Output the [X, Y] coordinate of the center of the cell containing the given text.  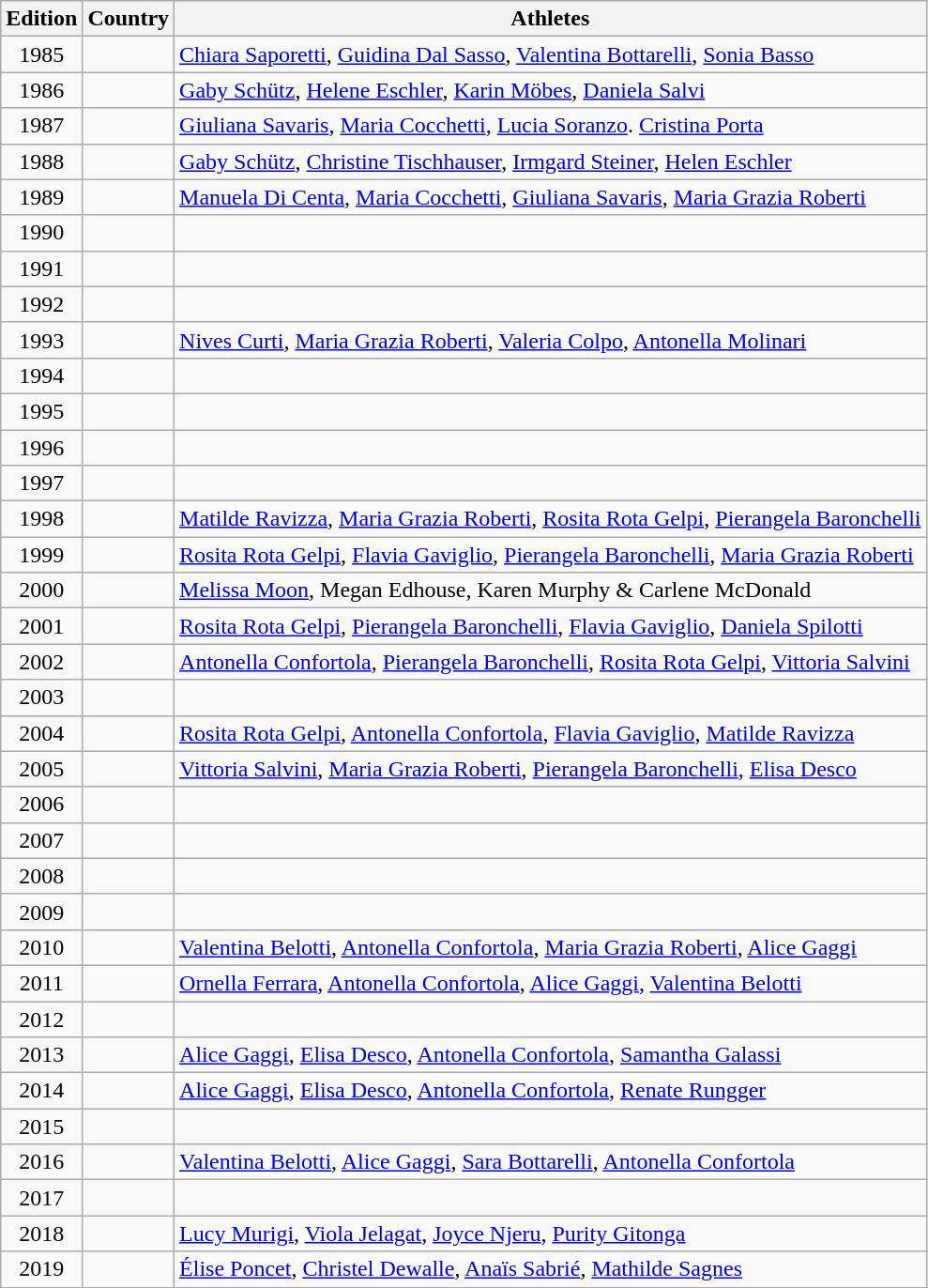
2004 [41, 733]
Élise Poncet, Christel Dewalle, Anaïs Sabrié, Mathilde Sagnes [550, 1269]
2017 [41, 1198]
Lucy Murigi, Viola Jelagat, Joyce Njeru, Purity Gitonga [550, 1234]
2007 [41, 840]
2011 [41, 983]
Melissa Moon, Megan Edhouse, Karen Murphy & Carlene McDonald [550, 590]
2019 [41, 1269]
Valentina Belotti, Antonella Confortola, Maria Grazia Roberti, Alice Gaggi [550, 947]
Manuela Di Centa, Maria Cocchetti, Giuliana Savaris, Maria Grazia Roberti [550, 197]
1993 [41, 340]
Athletes [550, 19]
2010 [41, 947]
1992 [41, 304]
2006 [41, 805]
1989 [41, 197]
1985 [41, 54]
1997 [41, 483]
2009 [41, 912]
2008 [41, 876]
2005 [41, 769]
2014 [41, 1091]
Alice Gaggi, Elisa Desco, Antonella Confortola, Renate Rungger [550, 1091]
Rosita Rota Gelpi, Pierangela Baronchelli, Flavia Gaviglio, Daniela Spilotti [550, 626]
2018 [41, 1234]
2016 [41, 1162]
2000 [41, 590]
2013 [41, 1055]
Gaby Schütz, Christine Tischhauser, Irmgard Steiner, Helen Eschler [550, 161]
Rosita Rota Gelpi, Flavia Gaviglio, Pierangela Baronchelli, Maria Grazia Roberti [550, 555]
1987 [41, 126]
Giuliana Savaris, Maria Cocchetti, Lucia Soranzo. Cristina Porta [550, 126]
2002 [41, 662]
Country [129, 19]
1994 [41, 376]
Vittoria Salvini, Maria Grazia Roberti, Pierangela Baronchelli, Elisa Desco [550, 769]
Rosita Rota Gelpi, Antonella Confortola, Flavia Gaviglio, Matilde Ravizza [550, 733]
1991 [41, 268]
Chiara Saporetti, Guidina Dal Sasso, Valentina Bottarelli, Sonia Basso [550, 54]
1988 [41, 161]
2015 [41, 1127]
Matilde Ravizza, Maria Grazia Roberti, Rosita Rota Gelpi, Pierangela Baronchelli [550, 519]
2001 [41, 626]
Ornella Ferrara, Antonella Confortola, Alice Gaggi, Valentina Belotti [550, 983]
Alice Gaggi, Elisa Desco, Antonella Confortola, Samantha Galassi [550, 1055]
Antonella Confortola, Pierangela Baronchelli, Rosita Rota Gelpi, Vittoria Salvini [550, 662]
Valentina Belotti, Alice Gaggi, Sara Bottarelli, Antonella Confortola [550, 1162]
1990 [41, 233]
1996 [41, 448]
2012 [41, 1019]
Edition [41, 19]
1995 [41, 411]
1986 [41, 90]
Gaby Schütz, Helene Eschler, Karin Möbes, Daniela Salvi [550, 90]
1999 [41, 555]
Nives Curti, Maria Grazia Roberti, Valeria Colpo, Antonella Molinari [550, 340]
1998 [41, 519]
2003 [41, 698]
